Capture the cell that displays the provided text and extract its (X, Y) central coordinate. 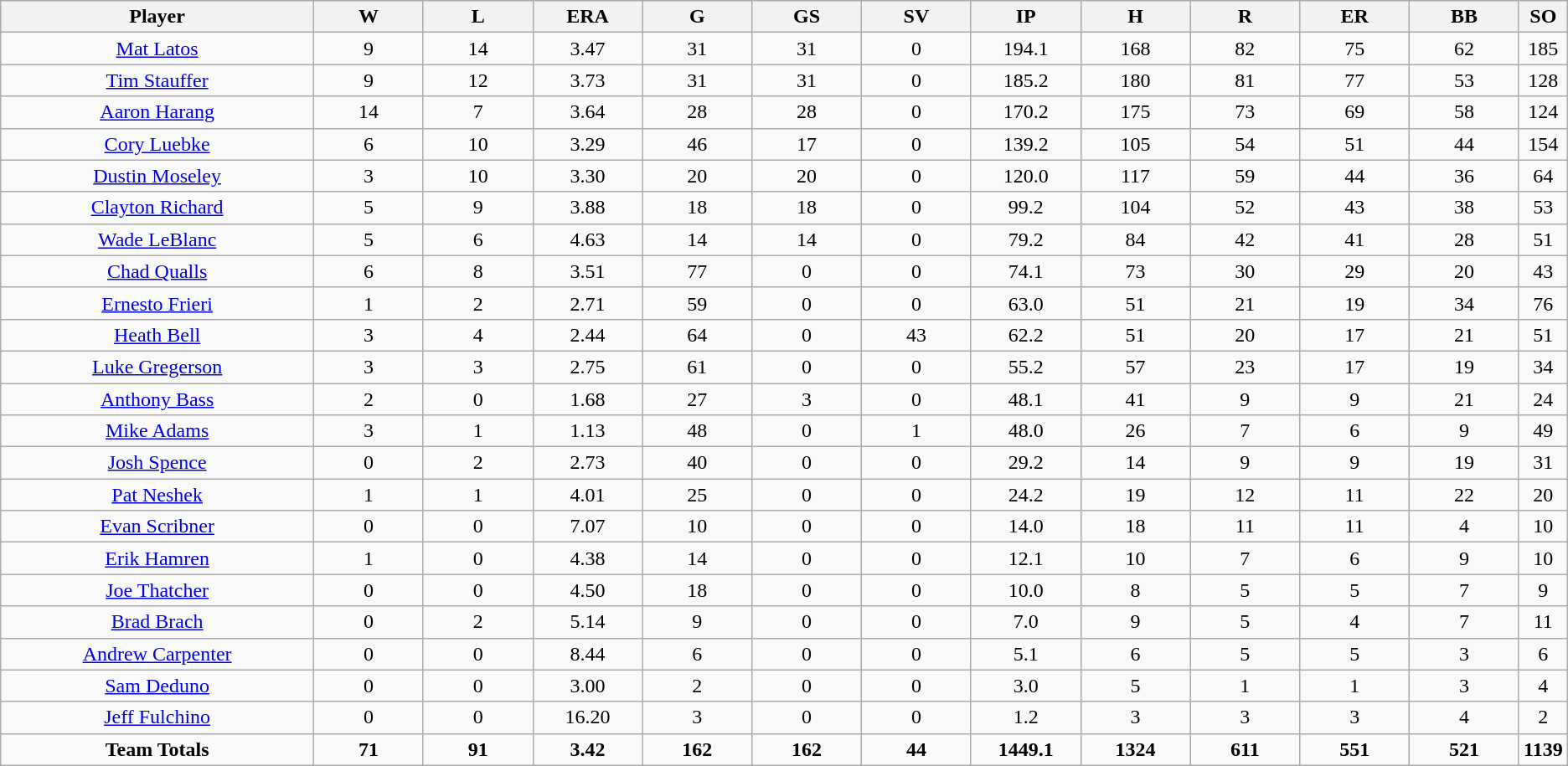
Sam Deduno (157, 686)
185 (1543, 49)
61 (697, 367)
1.2 (1025, 717)
Josh Spence (157, 463)
2.44 (588, 335)
Heath Bell (157, 335)
58 (1464, 112)
81 (1245, 80)
154 (1543, 144)
175 (1136, 112)
8.44 (588, 654)
12.1 (1025, 558)
2.75 (588, 367)
Wade LeBlanc (157, 239)
611 (1245, 749)
Anthony Bass (157, 399)
128 (1543, 80)
124 (1543, 112)
69 (1355, 112)
Team Totals (157, 749)
52 (1245, 208)
3.30 (588, 176)
2.73 (588, 463)
82 (1245, 49)
Luke Gregerson (157, 367)
74.1 (1025, 271)
IP (1025, 17)
G (697, 17)
R (1245, 17)
Andrew Carpenter (157, 654)
29.2 (1025, 463)
139.2 (1025, 144)
84 (1136, 239)
117 (1136, 176)
48.0 (1025, 431)
3.64 (588, 112)
Tim Stauffer (157, 80)
3.51 (588, 271)
5.1 (1025, 654)
180 (1136, 80)
104 (1136, 208)
23 (1245, 367)
4.63 (588, 239)
Jeff Fulchino (157, 717)
26 (1136, 431)
79.2 (1025, 239)
63.0 (1025, 303)
4.38 (588, 558)
54 (1245, 144)
Chad Qualls (157, 271)
ERA (588, 17)
16.20 (588, 717)
75 (1355, 49)
42 (1245, 239)
2.71 (588, 303)
48.1 (1025, 399)
W (369, 17)
10.0 (1025, 590)
99.2 (1025, 208)
521 (1464, 749)
3.29 (588, 144)
170.2 (1025, 112)
Clayton Richard (157, 208)
1449.1 (1025, 749)
SV (916, 17)
Player (157, 17)
105 (1136, 144)
5.14 (588, 622)
185.2 (1025, 80)
Mike Adams (157, 431)
27 (697, 399)
38 (1464, 208)
1139 (1543, 749)
Dustin Moseley (157, 176)
24.2 (1025, 495)
25 (697, 495)
3.00 (588, 686)
57 (1136, 367)
Evan Scribner (157, 527)
L (477, 17)
62.2 (1025, 335)
120.0 (1025, 176)
71 (369, 749)
14.0 (1025, 527)
24 (1543, 399)
22 (1464, 495)
48 (697, 431)
SO (1543, 17)
194.1 (1025, 49)
Brad Brach (157, 622)
3.42 (588, 749)
7.0 (1025, 622)
62 (1464, 49)
Cory Luebke (157, 144)
3.73 (588, 80)
4.50 (588, 590)
Aaron Harang (157, 112)
49 (1543, 431)
3.88 (588, 208)
1.68 (588, 399)
3.47 (588, 49)
168 (1136, 49)
Erik Hamren (157, 558)
91 (477, 749)
551 (1355, 749)
1.13 (588, 431)
GS (807, 17)
3.0 (1025, 686)
Mat Latos (157, 49)
H (1136, 17)
55.2 (1025, 367)
Joe Thatcher (157, 590)
1324 (1136, 749)
ER (1355, 17)
4.01 (588, 495)
30 (1245, 271)
29 (1355, 271)
36 (1464, 176)
7.07 (588, 527)
Pat Neshek (157, 495)
40 (697, 463)
76 (1543, 303)
Ernesto Frieri (157, 303)
46 (697, 144)
BB (1464, 17)
